Output the (X, Y) coordinate of the center of the cell containing the given text.  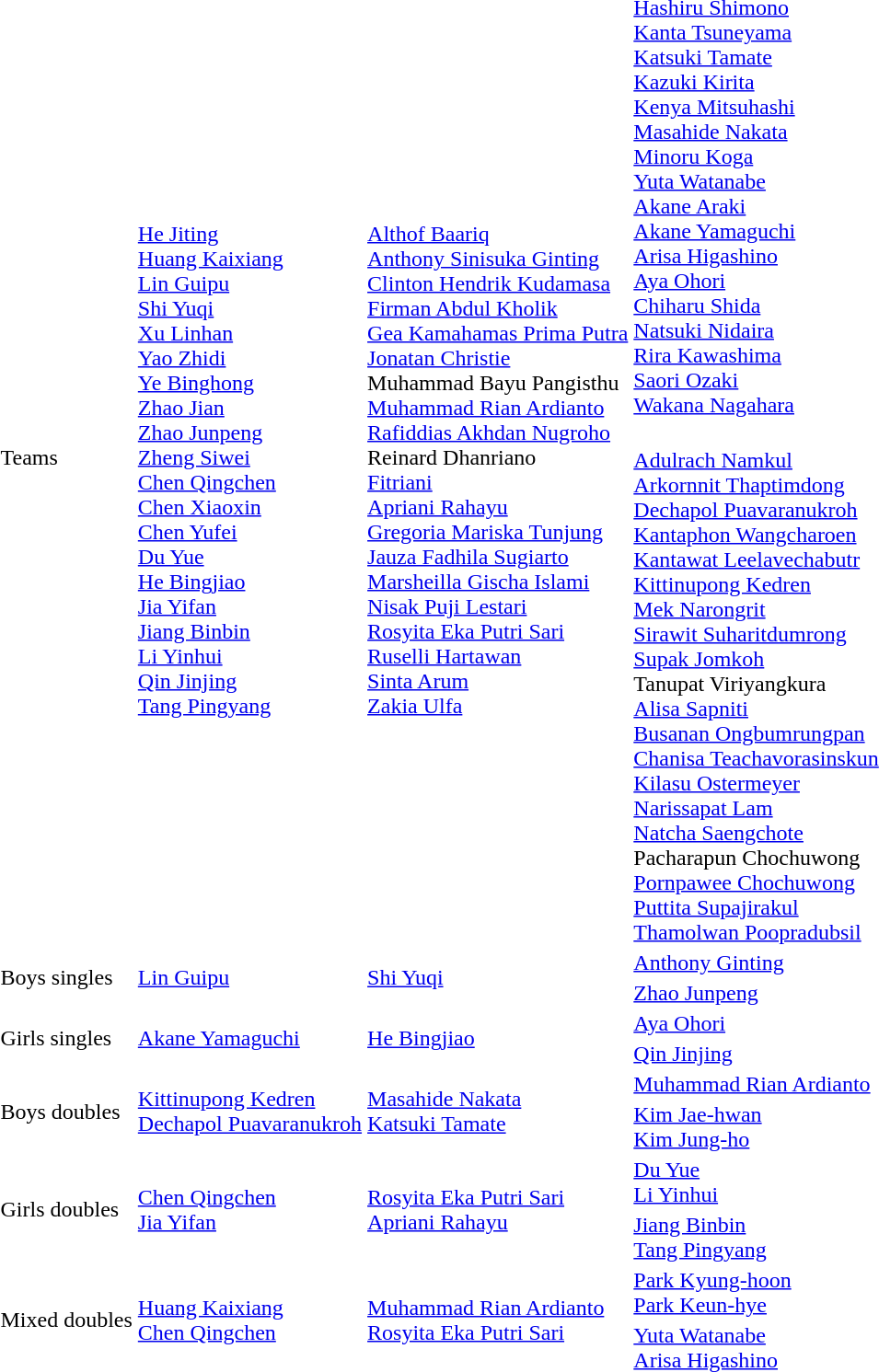
Chen Qingchen Jia Yifan (249, 1209)
Shi Yuqi (498, 977)
Masahide Nakata Katsuki Tamate (498, 1112)
He Bingjiao (498, 1038)
Kittinupong Kedren Dechapol Puavaranukroh (249, 1112)
Akane Yamaguchi (249, 1038)
Lin Guipu (249, 977)
Rosyita Eka Putri Sari Apriani Rahayu (498, 1209)
